Return [X, Y] of the center of cell containing provided text 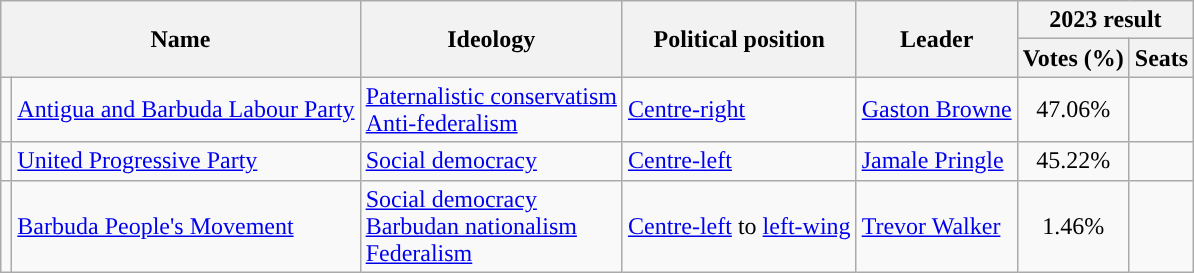
Political position [739, 39]
Centre-left [739, 161]
United Progressive Party [186, 161]
Leader [936, 39]
Paternalistic conservatismAnti-federalism [491, 110]
Antigua and Barbuda Labour Party [186, 110]
Social democracyBarbudan nationalismFederalism [491, 226]
1.46% [1073, 226]
Centre-right [739, 110]
47.06% [1073, 110]
Gaston Browne [936, 110]
Name [180, 39]
Centre-left to left-wing [739, 226]
45.22% [1073, 161]
Seats [1161, 58]
Ideology [491, 39]
Votes (%) [1073, 58]
2023 result [1106, 20]
Social democracy [491, 161]
Trevor Walker [936, 226]
Barbuda People's Movement [186, 226]
Jamale Pringle [936, 161]
